For the text-containing cell, return its midpoint in [X, Y] coordinate format. 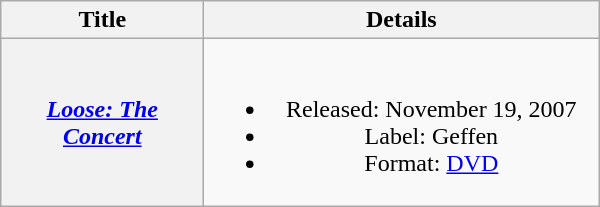
Title [102, 20]
Loose: The Concert [102, 122]
Details [402, 20]
Released: November 19, 2007Label: GeffenFormat: DVD [402, 122]
